Return the [x, y] coordinate for the center point of the cell that contains the specified text.  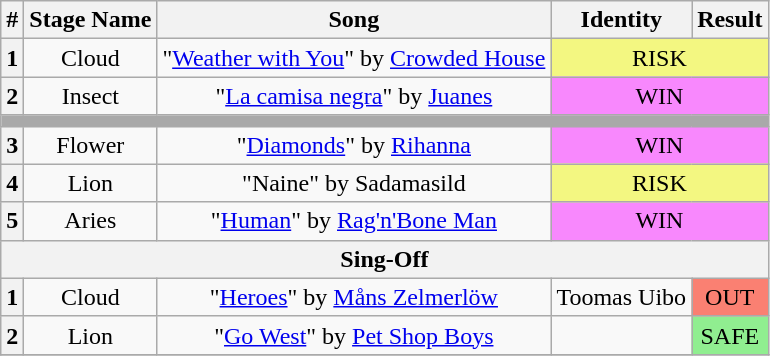
"Go West" by Pet Shop Boys [354, 335]
Song [354, 20]
Insect [90, 96]
"Human" by Rag'n'Bone Man [354, 221]
Stage Name [90, 20]
# [12, 20]
4 [12, 183]
"Naine" by Sadamasild [354, 183]
SAFE [730, 335]
Toomas Uibo [622, 297]
"La camisa negra" by Juanes [354, 96]
3 [12, 145]
Aries [90, 221]
"Weather with You" by Crowded House [354, 58]
Identity [622, 20]
"Diamonds" by Rihanna [354, 145]
5 [12, 221]
OUT [730, 297]
"Heroes" by Måns Zelmerlöw [354, 297]
Sing-Off [384, 259]
Flower [90, 145]
Result [730, 20]
